For the text-containing cell, return its midpoint in [X, Y] coordinate format. 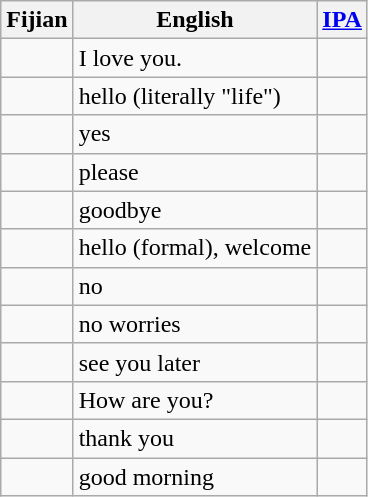
hello (formal), welcome [195, 248]
Fijian [37, 20]
no worries [195, 324]
thank you [195, 438]
no [195, 286]
How are you? [195, 400]
see you later [195, 362]
I love you. [195, 58]
yes [195, 134]
good morning [195, 477]
English [195, 20]
IPA [342, 20]
goodbye [195, 210]
hello (literally "life") [195, 96]
please [195, 172]
